Determine the (x, y) coordinate at the center of the cell enclosing the given text.  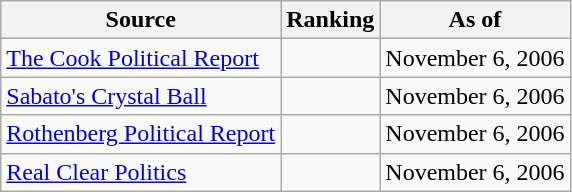
The Cook Political Report (141, 58)
Ranking (330, 20)
Rothenberg Political Report (141, 134)
As of (475, 20)
Real Clear Politics (141, 172)
Source (141, 20)
Sabato's Crystal Ball (141, 96)
